Provide the (X, Y) coordinate of the cell's center where the given text is located.  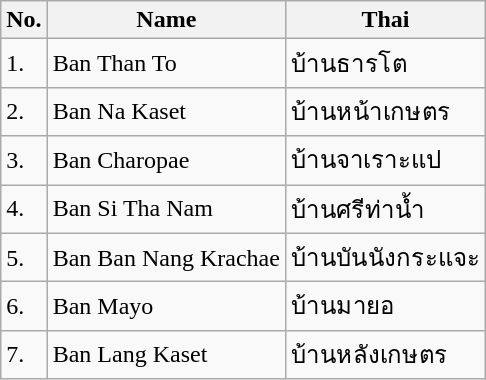
บ้านบันนังกระแจะ (385, 258)
Ban Mayo (166, 306)
5. (24, 258)
Ban Si Tha Nam (166, 208)
7. (24, 354)
Ban Charopae (166, 160)
3. (24, 160)
Ban Lang Kaset (166, 354)
บ้านจาเราะแป (385, 160)
No. (24, 20)
Ban Na Kaset (166, 112)
4. (24, 208)
บ้านมายอ (385, 306)
Name (166, 20)
บ้านศรีท่าน้ำ (385, 208)
บ้านหลังเกษตร (385, 354)
บ้านธารโต (385, 64)
6. (24, 306)
บ้านหน้าเกษตร (385, 112)
Ban Ban Nang Krachae (166, 258)
Thai (385, 20)
Ban Than To (166, 64)
1. (24, 64)
2. (24, 112)
